Return the [x, y] coordinate for the center point of the cell that contains the specified text.  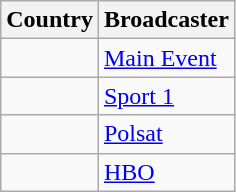
Main Event [166, 58]
Polsat [166, 134]
Sport 1 [166, 96]
HBO [166, 172]
Country [50, 20]
Broadcaster [166, 20]
